Locate the cell with the specified text and output its (X, Y) center coordinate. 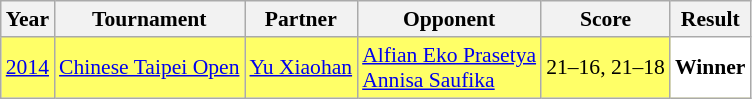
Year (28, 19)
21–16, 21–18 (606, 68)
Alfian Eko Prasetya Annisa Saufika (449, 68)
Opponent (449, 19)
Yu Xiaohan (300, 68)
Partner (300, 19)
Tournament (149, 19)
Winner (710, 68)
2014 (28, 68)
Score (606, 19)
Chinese Taipei Open (149, 68)
Result (710, 19)
